Pinpoint the cell where the given text exists, returning its [X, Y] midpoint coordinate. 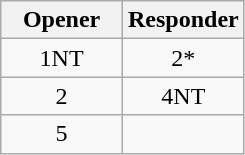
1NT [62, 58]
5 [62, 134]
2 [62, 96]
Opener [62, 20]
Responder [183, 20]
4NT [183, 96]
2* [183, 58]
